Pinpoint the cell where the given text exists, returning its [X, Y] midpoint coordinate. 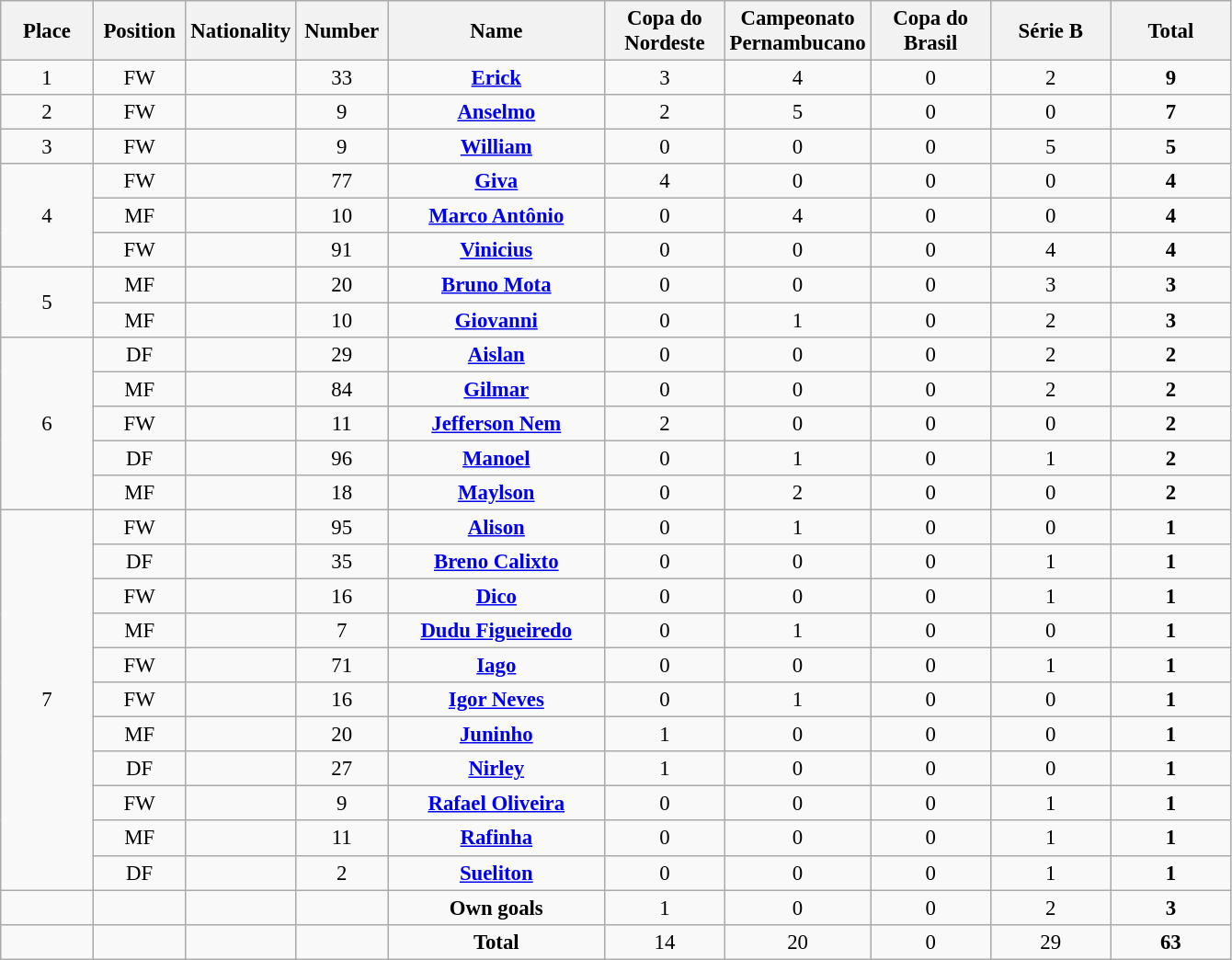
63 [1171, 942]
Aislan [496, 354]
Giovanni [496, 320]
Copa do Brasil [930, 31]
6 [48, 423]
Maylson [496, 493]
Breno Calixto [496, 562]
Série B [1050, 31]
Number [342, 31]
Nationality [241, 31]
Jefferson Nem [496, 423]
Rafinha [496, 839]
Marco Antônio [496, 216]
Campeonato Pernambucano [798, 31]
35 [342, 562]
William [496, 147]
Own goals [496, 908]
Copa do Nordeste [666, 31]
Rafael Oliveira [496, 804]
Gilmar [496, 389]
18 [342, 493]
71 [342, 666]
33 [342, 78]
Name [496, 31]
14 [666, 942]
77 [342, 181]
Erick [496, 78]
Giva [496, 181]
Igor Neves [496, 700]
84 [342, 389]
Anselmo [496, 112]
91 [342, 251]
Juninho [496, 735]
Iago [496, 666]
27 [342, 769]
Bruno Mota [496, 285]
96 [342, 458]
Vinicius [496, 251]
Manoel [496, 458]
Sueliton [496, 873]
Place [48, 31]
95 [342, 527]
Alison [496, 527]
Dudu Figueiredo [496, 631]
Nirley [496, 769]
Dico [496, 596]
Position [140, 31]
